Capture the cell that displays the provided text and extract its [x, y] central coordinate. 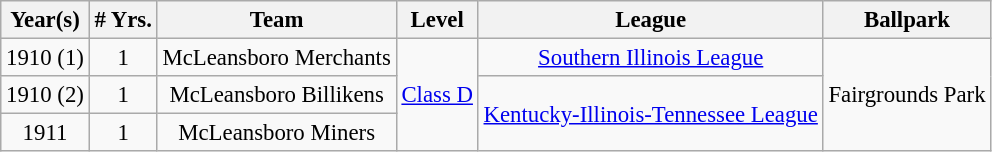
1910 (1) [45, 58]
Southern Illinois League [650, 58]
Class D [437, 96]
McLeansboro Merchants [276, 58]
League [650, 20]
1911 [45, 133]
Team [276, 20]
Fairgrounds Park [907, 96]
McLeansboro Billikens [276, 95]
Year(s) [45, 20]
# Yrs. [123, 20]
Level [437, 20]
1910 (2) [45, 95]
McLeansboro Miners [276, 133]
Kentucky-Illinois-Tennessee League [650, 114]
Ballpark [907, 20]
